Capture the cell that displays the provided text and extract its (x, y) central coordinate. 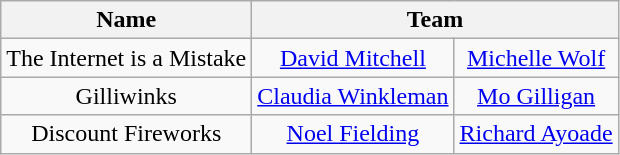
Team (435, 20)
Noel Fielding (353, 134)
Name (126, 20)
Discount Fireworks (126, 134)
Mo Gilligan (536, 96)
Richard Ayoade (536, 134)
The Internet is a Mistake (126, 58)
David Mitchell (353, 58)
Claudia Winkleman (353, 96)
Michelle Wolf (536, 58)
Gilliwinks (126, 96)
